From the cell containing the given text, extract its center point as [x, y] coordinate. 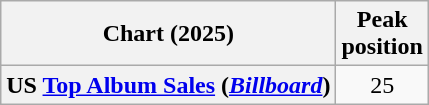
US Top Album Sales (Billboard) [168, 85]
25 [382, 85]
Chart (2025) [168, 34]
Peakposition [382, 34]
